Find where the given text appears and provide that cell's center as (x, y) coordinate. 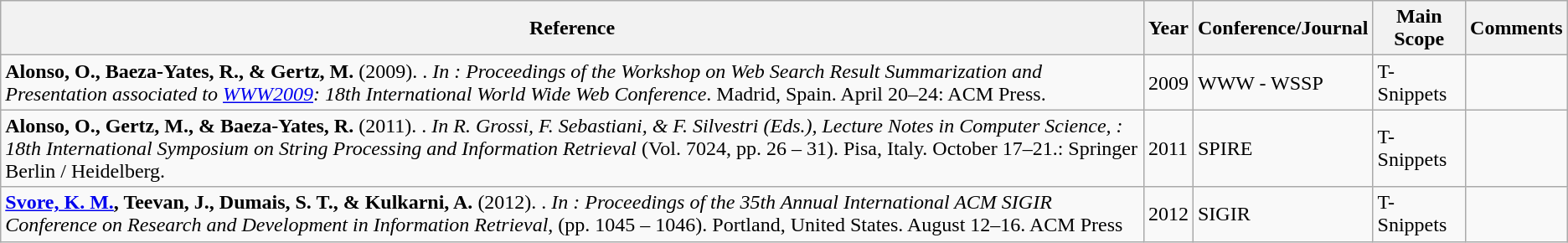
Main Scope (1419, 28)
Conference/Journal (1283, 28)
Year (1168, 28)
SPIRE (1283, 148)
Comments (1517, 28)
SIGIR (1283, 215)
2012 (1168, 215)
2009 (1168, 82)
WWW - WSSP (1283, 82)
Reference (573, 28)
2011 (1168, 148)
